Output the [X, Y] coordinate of the center of the cell containing the given text.  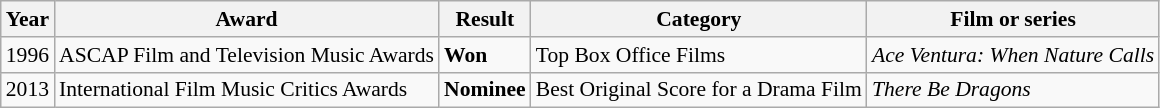
Ace Ventura: When Nature Calls [1013, 55]
Top Box Office Films [699, 55]
Film or series [1013, 19]
Result [485, 19]
Category [699, 19]
Year [28, 19]
International Film Music Critics Awards [246, 90]
Best Original Score for a Drama Film [699, 90]
There Be Dragons [1013, 90]
2013 [28, 90]
Nominee [485, 90]
1996 [28, 55]
Award [246, 19]
ASCAP Film and Television Music Awards [246, 55]
Won [485, 55]
